Find where the given text appears and provide that cell's center as (X, Y) coordinate. 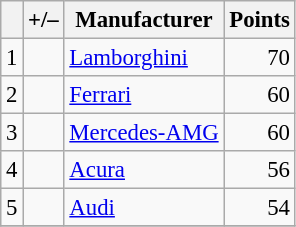
56 (260, 170)
5 (12, 208)
4 (12, 170)
54 (260, 208)
Mercedes-AMG (144, 133)
Points (260, 20)
+/– (44, 20)
Lamborghini (144, 58)
Manufacturer (144, 20)
3 (12, 133)
Ferrari (144, 95)
Acura (144, 170)
1 (12, 58)
70 (260, 58)
Audi (144, 208)
2 (12, 95)
